Provide the [X, Y] coordinate of the cell's center where the given text is located.  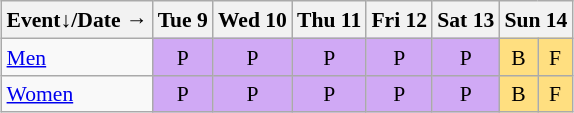
Tue 9 [183, 20]
Thu 11 [329, 20]
Sat 13 [466, 20]
Men [78, 56]
Wed 10 [252, 20]
Sun 14 [536, 20]
Event↓/Date → [78, 20]
Women [78, 94]
Fri 12 [399, 20]
